Return the (x, y) coordinate for the center point of the cell that contains the specified text.  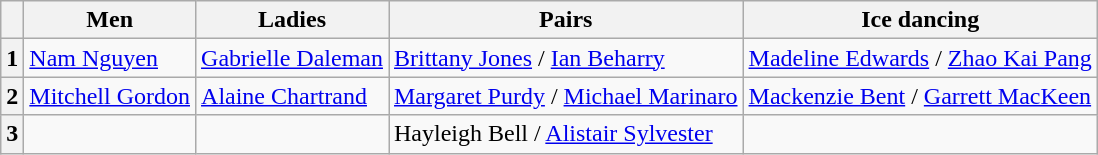
Ladies (292, 20)
Mackenzie Bent / Garrett MacKeen (920, 96)
Madeline Edwards / Zhao Kai Pang (920, 58)
Nam Nguyen (110, 58)
Gabrielle Daleman (292, 58)
Ice dancing (920, 20)
Brittany Jones / Ian Beharry (566, 58)
Mitchell Gordon (110, 96)
Alaine Chartrand (292, 96)
Pairs (566, 20)
Margaret Purdy / Michael Marinaro (566, 96)
Men (110, 20)
1 (12, 58)
Hayleigh Bell / Alistair Sylvester (566, 134)
3 (12, 134)
2 (12, 96)
